Detect which cell encompasses the target text, then output its [X, Y] center coordinate. 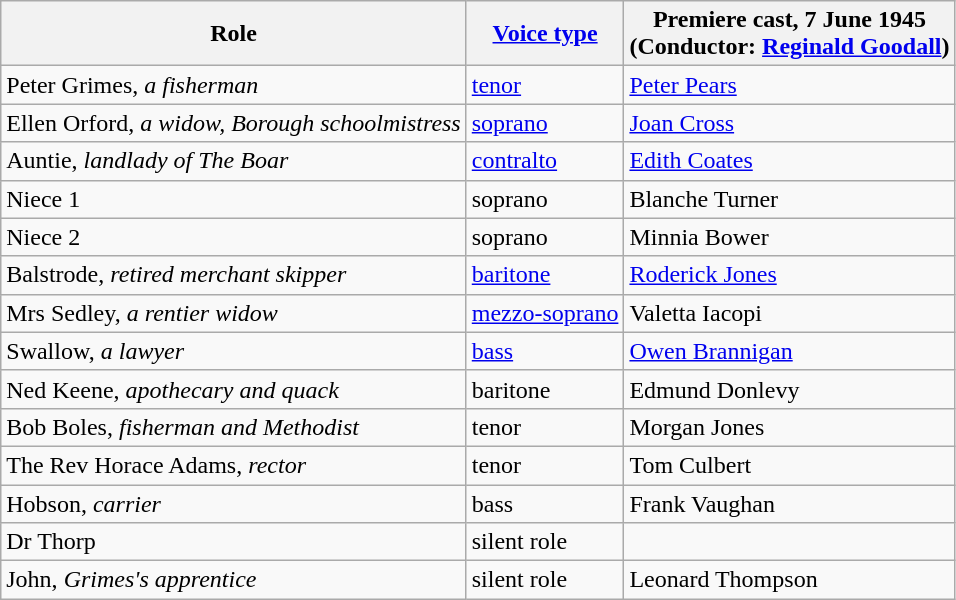
Niece 2 [234, 237]
Morgan Jones [790, 427]
mezzo-soprano [545, 313]
John, Grimes's apprentice [234, 580]
Peter Grimes, a fisherman [234, 85]
Niece 1 [234, 199]
Hobson, carrier [234, 503]
Mrs Sedley, a rentier widow [234, 313]
Ned Keene, apothecary and quack [234, 389]
Frank Vaughan [790, 503]
Voice type [545, 34]
Owen Brannigan [790, 351]
Peter Pears [790, 85]
Edmund Donlevy [790, 389]
contralto [545, 161]
Balstrode, retired merchant skipper [234, 275]
The Rev Horace Adams, rector [234, 465]
Dr Thorp [234, 542]
Edith Coates [790, 161]
Minnia Bower [790, 237]
Leonard Thompson [790, 580]
Roderick Jones [790, 275]
Premiere cast, 7 June 1945(Conductor: Reginald Goodall) [790, 34]
Role [234, 34]
Ellen Orford, a widow, Borough schoolmistress [234, 123]
Swallow, a lawyer [234, 351]
Blanche Turner [790, 199]
Auntie, landlady of The Boar [234, 161]
Valetta Iacopi [790, 313]
Joan Cross [790, 123]
Tom Culbert [790, 465]
Bob Boles, fisherman and Methodist [234, 427]
